Identify which cell holds the provided text, then report its (X, Y) central coordinate. 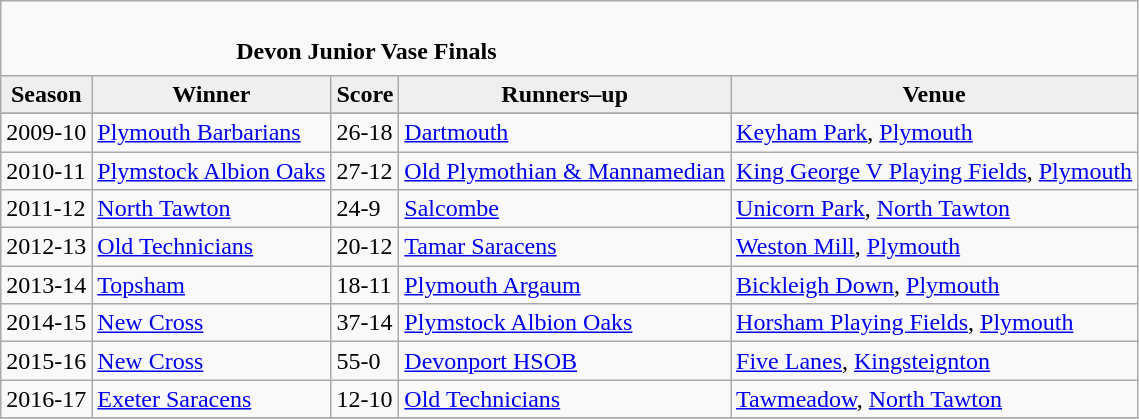
2010-11 (46, 171)
Unicorn Park, North Tawton (934, 209)
Keyham Park, Plymouth (934, 132)
Exeter Saracens (212, 399)
55-0 (365, 361)
Salcombe (565, 209)
2009-10 (46, 132)
Plymouth Argaum (565, 285)
Score (365, 94)
2013-14 (46, 285)
12-10 (365, 399)
Bickleigh Down, Plymouth (934, 285)
Dartmouth (565, 132)
2011-12 (46, 209)
2014-15 (46, 323)
Tamar Saracens (565, 247)
37-14 (365, 323)
2012-13 (46, 247)
King George V Playing Fields, Plymouth (934, 171)
North Tawton (212, 209)
20-12 (365, 247)
Horsham Playing Fields, Plymouth (934, 323)
2016-17 (46, 399)
18-11 (365, 285)
2015-16 (46, 361)
Plymouth Barbarians (212, 132)
Weston Mill, Plymouth (934, 247)
Devonport HSOB (565, 361)
Runners–up (565, 94)
Winner (212, 94)
Venue (934, 94)
Topsham (212, 285)
24-9 (365, 209)
26-18 (365, 132)
Five Lanes, Kingsteignton (934, 361)
Tawmeadow, North Tawton (934, 399)
Season (46, 94)
Old Plymothian & Mannamedian (565, 171)
27-12 (365, 171)
